Determine the (x, y) coordinate at the center of the cell enclosing the given text.  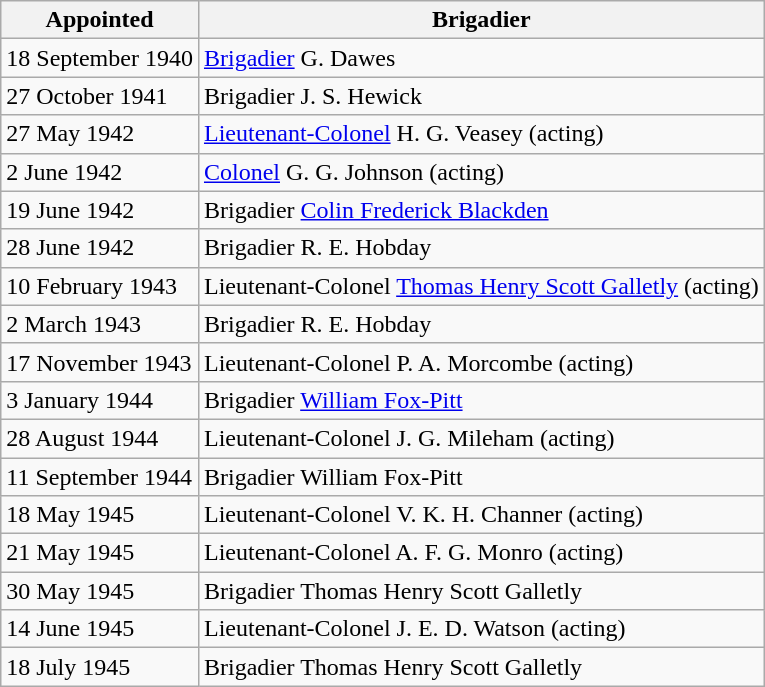
19 June 1942 (100, 210)
18 May 1945 (100, 515)
30 May 1945 (100, 591)
28 June 1942 (100, 248)
Appointed (100, 20)
18 July 1945 (100, 667)
Brigadier (481, 20)
Lieutenant-Colonel A. F. G. Monro (acting) (481, 553)
21 May 1945 (100, 553)
Lieutenant-Colonel J. E. D. Watson (acting) (481, 629)
18 September 1940 (100, 58)
27 May 1942 (100, 134)
Lieutenant-Colonel J. G. Mileham (acting) (481, 438)
Brigadier G. Dawes (481, 58)
2 June 1942 (100, 172)
Lieutenant-Colonel H. G. Veasey (acting) (481, 134)
27 October 1941 (100, 96)
3 January 1944 (100, 400)
11 September 1944 (100, 477)
28 August 1944 (100, 438)
Lieutenant-Colonel V. K. H. Channer (acting) (481, 515)
Lieutenant-Colonel Thomas Henry Scott Galletly (acting) (481, 286)
Brigadier Colin Frederick Blackden (481, 210)
2 March 1943 (100, 324)
14 June 1945 (100, 629)
10 February 1943 (100, 286)
Brigadier J. S. Hewick (481, 96)
Lieutenant-Colonel P. A. Morcombe (acting) (481, 362)
Colonel G. G. Johnson (acting) (481, 172)
17 November 1943 (100, 362)
